For the text-containing cell, return its midpoint in [x, y] coordinate format. 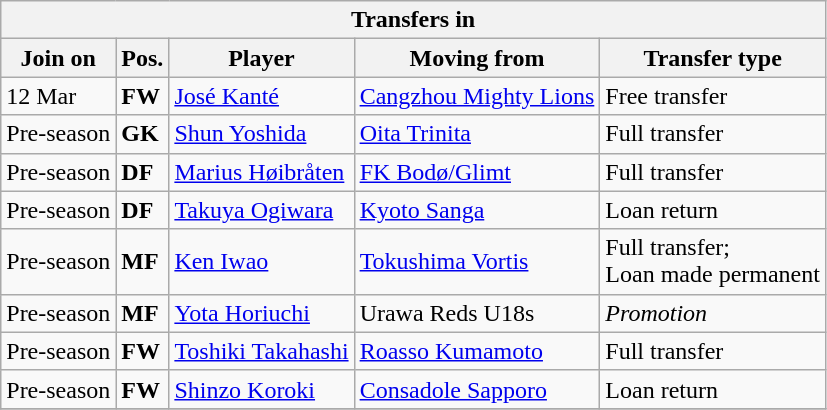
Kyoto Sanga [477, 210]
José Kanté [262, 96]
Toshiki Takahashi [262, 351]
12 Mar [58, 96]
Shun Yoshida [262, 134]
Shinzo Koroki [262, 389]
Transfer type [713, 58]
Promotion [713, 313]
Marius Høibråten [262, 172]
Roasso Kumamoto [477, 351]
Tokushima Vortis [477, 262]
Cangzhou Mighty Lions [477, 96]
Transfers in [414, 20]
Oita Trinita [477, 134]
Full transfer; Loan made permanent [713, 262]
Yota Horiuchi [262, 313]
Moving from [477, 58]
Free transfer [713, 96]
Consadole Sapporo [477, 389]
GK [142, 134]
Urawa Reds U18s [477, 313]
Pos. [142, 58]
Join on [58, 58]
Ken Iwao [262, 262]
Player [262, 58]
FK Bodø/Glimt [477, 172]
Takuya Ogiwara [262, 210]
